Return the (X, Y) coordinate for the center point of the cell that contains the specified text.  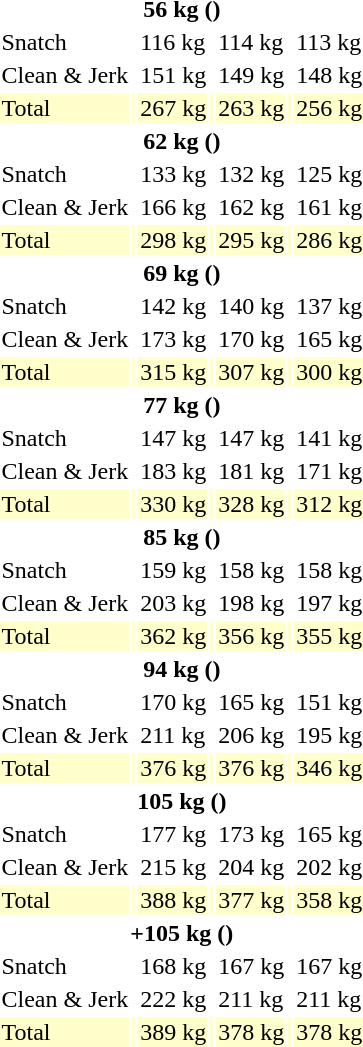
263 kg (252, 108)
132 kg (252, 174)
298 kg (174, 240)
133 kg (174, 174)
356 kg (252, 636)
203 kg (174, 603)
222 kg (174, 999)
167 kg (252, 966)
378 kg (252, 1032)
389 kg (174, 1032)
158 kg (252, 570)
166 kg (174, 207)
149 kg (252, 75)
114 kg (252, 42)
181 kg (252, 471)
328 kg (252, 504)
388 kg (174, 900)
206 kg (252, 735)
140 kg (252, 306)
159 kg (174, 570)
215 kg (174, 867)
377 kg (252, 900)
177 kg (174, 834)
165 kg (252, 702)
295 kg (252, 240)
198 kg (252, 603)
267 kg (174, 108)
362 kg (174, 636)
307 kg (252, 372)
183 kg (174, 471)
168 kg (174, 966)
204 kg (252, 867)
315 kg (174, 372)
116 kg (174, 42)
151 kg (174, 75)
142 kg (174, 306)
330 kg (174, 504)
162 kg (252, 207)
